Find where the given text appears and provide that cell's center as [X, Y] coordinate. 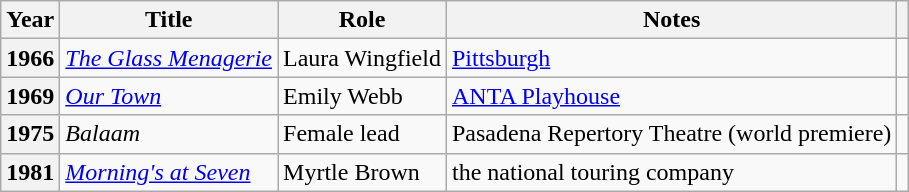
Role [362, 20]
1969 [30, 96]
Female lead [362, 134]
Notes [671, 20]
Pasadena Repertory Theatre (world premiere) [671, 134]
Title [169, 20]
The Glass Menagerie [169, 58]
1981 [30, 172]
Morning's at Seven [169, 172]
Myrtle Brown [362, 172]
1966 [30, 58]
Emily Webb [362, 96]
1975 [30, 134]
Our Town [169, 96]
Balaam [169, 134]
Pittsburgh [671, 58]
Year [30, 20]
Laura Wingfield [362, 58]
ANTA Playhouse [671, 96]
the national touring company [671, 172]
